Identify which cell holds the provided text, then report its [x, y] central coordinate. 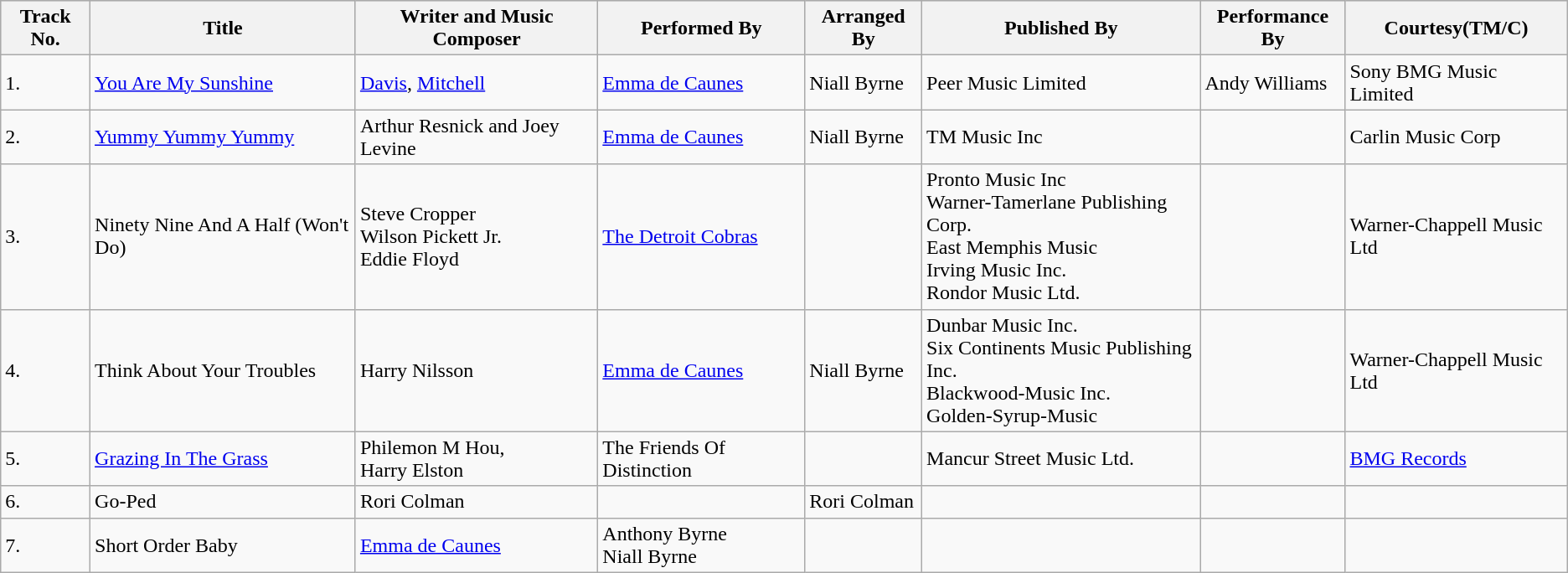
Title [223, 28]
7. [45, 545]
Carlin Music Corp [1456, 137]
BMG Records [1456, 459]
Short Order Baby [223, 545]
TM Music Inc [1061, 137]
Writer and Music Composer [476, 28]
Track No. [45, 28]
6. [45, 502]
Published By [1061, 28]
Mancur Street Music Ltd. [1061, 459]
Arranged By [864, 28]
Steve CropperWilson Pickett Jr.Eddie Floyd [476, 236]
The Friends Of Distinction [702, 459]
Ninety Nine And A Half (Won't Do) [223, 236]
1. [45, 82]
Peer Music Limited [1061, 82]
Sony BMG Music Limited [1456, 82]
Yummy Yummy Yummy [223, 137]
Philemon M Hou,Harry Elston [476, 459]
Harry Nilsson [476, 370]
4. [45, 370]
Performance By [1273, 28]
5. [45, 459]
Davis, Mitchell [476, 82]
Pronto Music IncWarner-Tamerlane Publishing Corp.East Memphis MusicIrving Music Inc.Rondor Music Ltd. [1061, 236]
Performed By [702, 28]
Courtesy(TM/C) [1456, 28]
You Are My Sunshine [223, 82]
The Detroit Cobras [702, 236]
Grazing In The Grass [223, 459]
Anthony ByrneNiall Byrne [702, 545]
Arthur Resnick and Joey Levine [476, 137]
Go-Ped [223, 502]
Dunbar Music Inc.Six Continents Music Publishing Inc.Blackwood-Music Inc.Golden-Syrup-Music [1061, 370]
Think About Your Troubles [223, 370]
3. [45, 236]
Andy Williams [1273, 82]
2. [45, 137]
